Detect which cell encompasses the target text, then output its [X, Y] center coordinate. 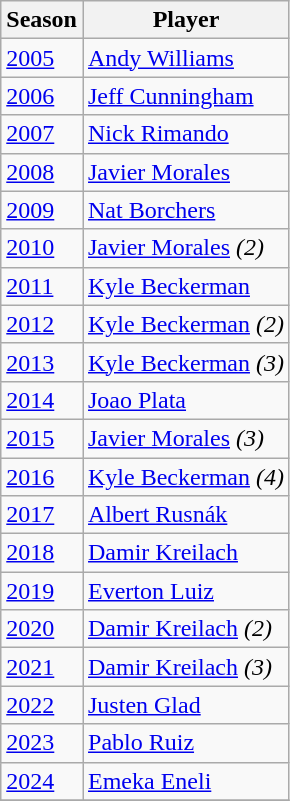
Emeka Eneli [186, 781]
Damir Kreilach (2) [186, 629]
2007 [42, 134]
Javier Morales [186, 172]
Damir Kreilach [186, 553]
Player [186, 20]
Javier Morales (2) [186, 248]
Kyle Beckerman (3) [186, 362]
Kyle Beckerman (2) [186, 324]
2011 [42, 286]
2017 [42, 515]
2005 [42, 58]
Damir Kreilach (3) [186, 667]
Jeff Cunningham [186, 96]
2009 [42, 210]
Season [42, 20]
Nick Rimando [186, 134]
2015 [42, 438]
2006 [42, 96]
2020 [42, 629]
2016 [42, 477]
Kyle Beckerman [186, 286]
2021 [42, 667]
Pablo Ruiz [186, 743]
Everton Luiz [186, 591]
2012 [42, 324]
2023 [42, 743]
Kyle Beckerman (4) [186, 477]
2022 [42, 705]
2019 [42, 591]
Justen Glad [186, 705]
2024 [42, 781]
Nat Borchers [186, 210]
2008 [42, 172]
Joao Plata [186, 400]
Javier Morales (3) [186, 438]
2010 [42, 248]
2013 [42, 362]
2014 [42, 400]
Andy Williams [186, 58]
2018 [42, 553]
Albert Rusnák [186, 515]
